Provide the [x, y] coordinate of the cell's center where the given text is located.  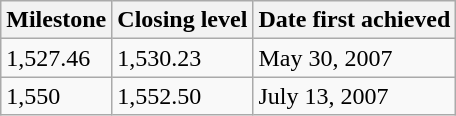
Date first achieved [354, 20]
May 30, 2007 [354, 58]
1,530.23 [182, 58]
Closing level [182, 20]
July 13, 2007 [354, 96]
1,550 [56, 96]
1,552.50 [182, 96]
1,527.46 [56, 58]
Milestone [56, 20]
